Provide the [x, y] coordinate of the cell's center where the given text is located.  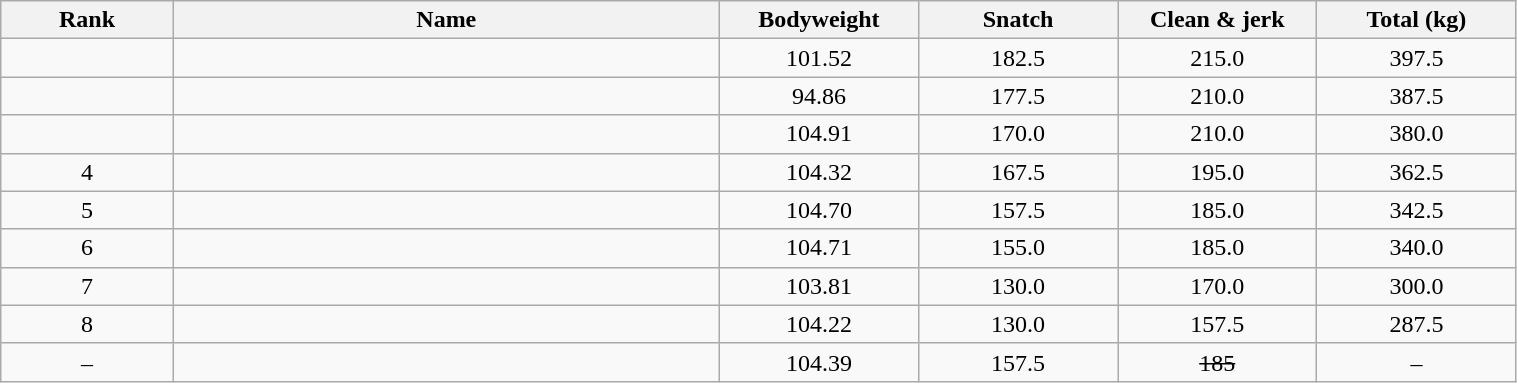
104.71 [818, 248]
287.5 [1416, 324]
94.86 [818, 96]
362.5 [1416, 172]
7 [87, 286]
195.0 [1218, 172]
185 [1218, 362]
167.5 [1018, 172]
Total (kg) [1416, 20]
Clean & jerk [1218, 20]
5 [87, 210]
104.39 [818, 362]
104.91 [818, 134]
182.5 [1018, 58]
387.5 [1416, 96]
397.5 [1416, 58]
8 [87, 324]
215.0 [1218, 58]
6 [87, 248]
177.5 [1018, 96]
342.5 [1416, 210]
Bodyweight [818, 20]
340.0 [1416, 248]
104.32 [818, 172]
4 [87, 172]
104.70 [818, 210]
103.81 [818, 286]
Snatch [1018, 20]
101.52 [818, 58]
155.0 [1018, 248]
104.22 [818, 324]
Rank [87, 20]
380.0 [1416, 134]
Name [446, 20]
300.0 [1416, 286]
